For the text-containing cell, return its midpoint in [x, y] coordinate format. 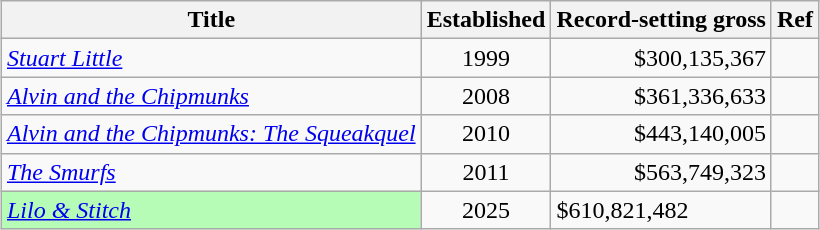
Stuart Little [211, 58]
Record-setting gross [662, 20]
$610,821,482 [662, 210]
$443,140,005 [662, 134]
$361,336,633 [662, 96]
Ref [794, 20]
2011 [486, 172]
Established [486, 20]
Title [211, 20]
1999 [486, 58]
Lilo & Stitch [211, 210]
$300,135,367 [662, 58]
Alvin and the Chipmunks [211, 96]
2008 [486, 96]
2025 [486, 210]
Alvin and the Chipmunks: The Squeakquel [211, 134]
2010 [486, 134]
$563,749,323 [662, 172]
The Smurfs [211, 172]
